Output the (x, y) coordinate of the center of the cell containing the given text.  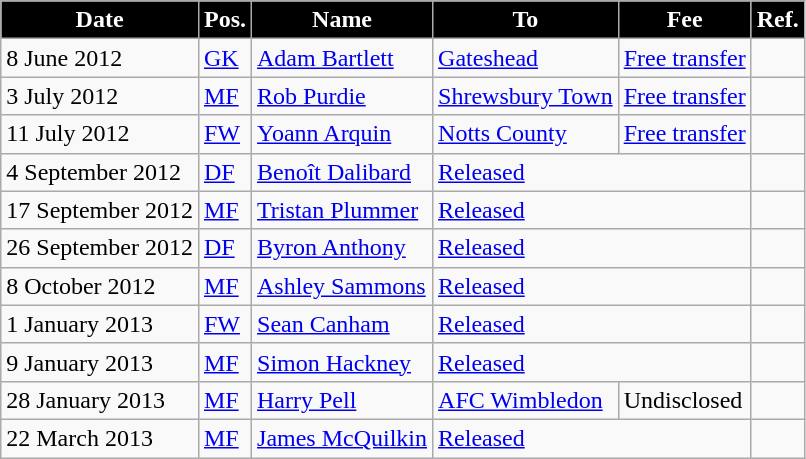
Ref. (778, 20)
Rob Purdie (342, 96)
Yoann Arquin (342, 134)
GK (224, 58)
Adam Bartlett (342, 58)
Name (342, 20)
8 October 2012 (100, 286)
Simon Hackney (342, 362)
Harry Pell (342, 400)
Tristan Plummer (342, 210)
17 September 2012 (100, 210)
8 June 2012 (100, 58)
Shrewsbury Town (526, 96)
28 January 2013 (100, 400)
Byron Anthony (342, 248)
3 July 2012 (100, 96)
Notts County (526, 134)
Benoît Dalibard (342, 172)
1 January 2013 (100, 324)
26 September 2012 (100, 248)
4 September 2012 (100, 172)
Pos. (224, 20)
Ashley Sammons (342, 286)
James McQuilkin (342, 438)
AFC Wimbledon (526, 400)
22 March 2013 (100, 438)
To (526, 20)
Undisclosed (684, 400)
Fee (684, 20)
Sean Canham (342, 324)
Gateshead (526, 58)
9 January 2013 (100, 362)
Date (100, 20)
11 July 2012 (100, 134)
